Output the (X, Y) coordinate of the center of the cell containing the given text.  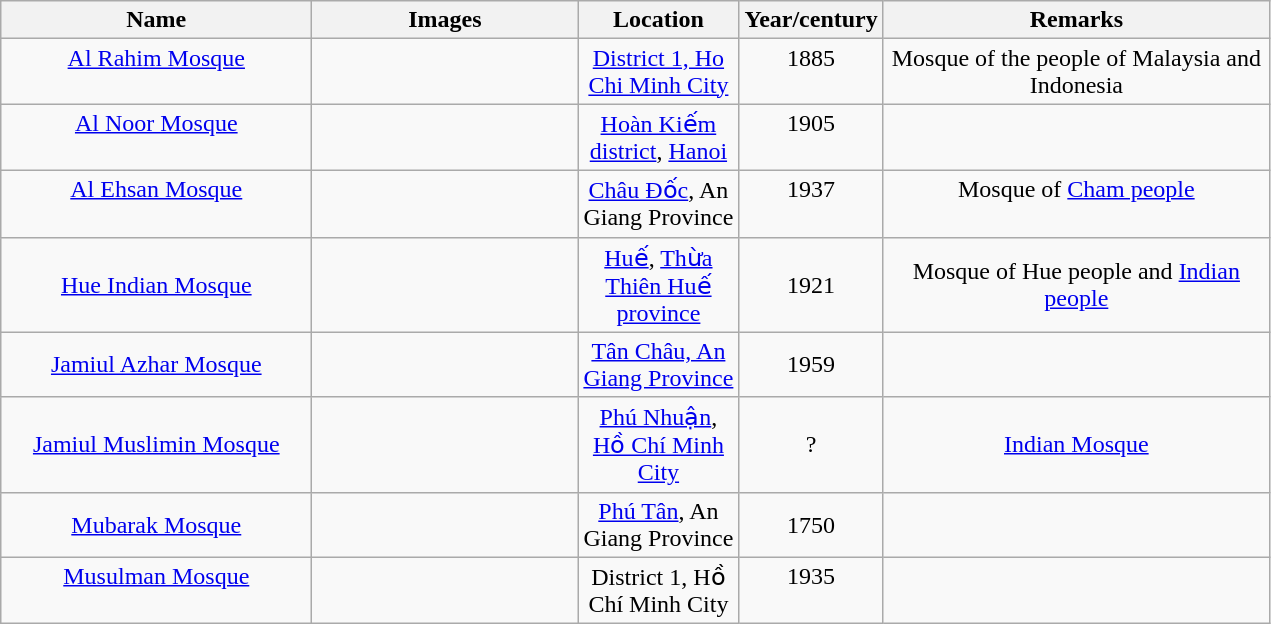
District 1, Ho Chi Minh City (658, 72)
1937 (811, 204)
Al Noor Mosque (156, 138)
Phú Nhuận, Hồ Chí Minh City (658, 444)
Al Rahim Mosque (156, 72)
Huế, Thừa Thiên Huế province (658, 284)
Phú Tân, An Giang Province (658, 524)
1935 (811, 590)
Mosque of the people of Malaysia and Indonesia (1076, 72)
Jamiul Azhar Mosque (156, 364)
Châu Đốc, An Giang Province (658, 204)
District 1, Hồ Chí Minh City (658, 590)
? (811, 444)
1750 (811, 524)
Mubarak Mosque (156, 524)
Hoàn Kiếm district, Hanoi (658, 138)
Jamiul Muslimin Mosque (156, 444)
Musulman Mosque (156, 590)
Year/century (811, 20)
1885 (811, 72)
Remarks (1076, 20)
1905 (811, 138)
Al Ehsan Mosque (156, 204)
Hue Indian Mosque (156, 284)
Mosque of Cham people (1076, 204)
1921 (811, 284)
Images (445, 20)
Location (658, 20)
Name (156, 20)
Indian Mosque (1076, 444)
Mosque of Hue people and Indian people (1076, 284)
Tân Châu, An Giang Province (658, 364)
1959 (811, 364)
